Search for the cell housing the specified text and yield its (x, y) center coordinate. 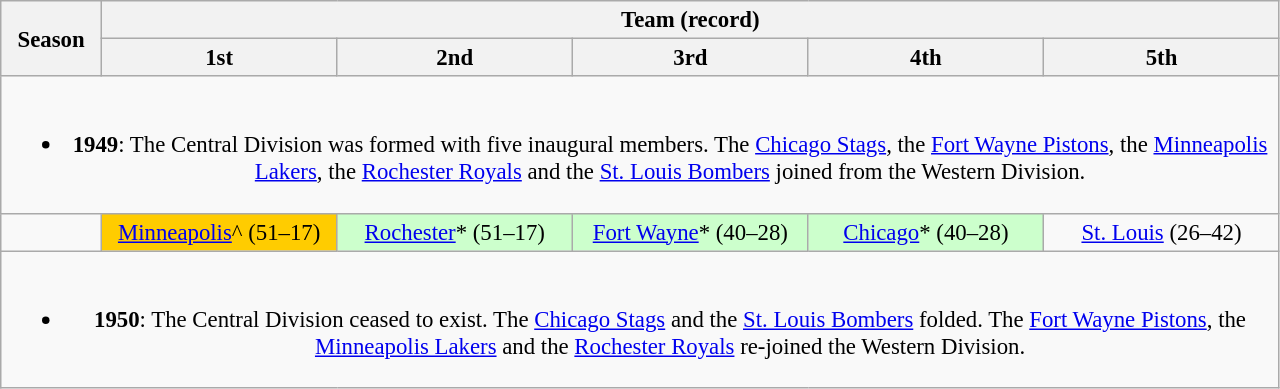
4th (926, 58)
Rochester* (51–17) (455, 232)
3rd (691, 58)
1st (219, 58)
Season (52, 38)
St. Louis (26–42) (1162, 232)
5th (1162, 58)
Team (record) (690, 20)
2nd (455, 58)
Fort Wayne* (40–28) (691, 232)
Chicago* (40–28) (926, 232)
Minneapolis^ (51–17) (219, 232)
